From the cell containing the given text, extract its center point as [x, y] coordinate. 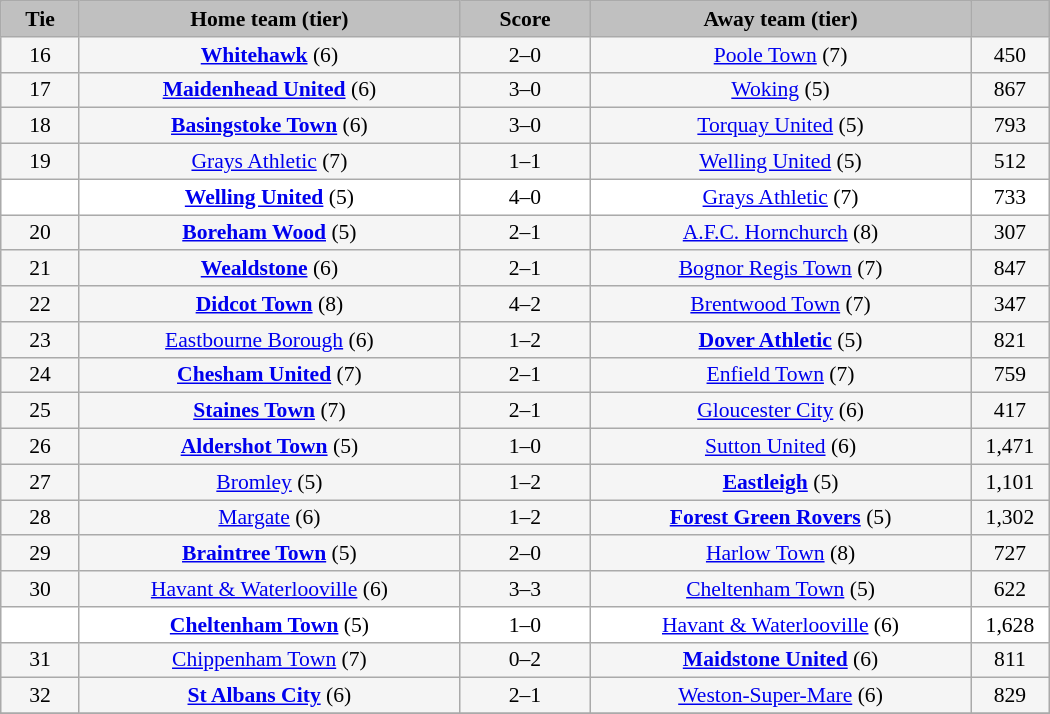
Tie [40, 19]
Bognor Regis Town (7) [781, 269]
Chippenham Town (7) [269, 660]
Weston-Super-Mare (6) [781, 696]
847 [1010, 269]
Didcot Town (8) [269, 304]
1,471 [1010, 447]
4–2 [524, 304]
Staines Town (7) [269, 411]
Forest Green Rovers (5) [781, 518]
26 [40, 447]
Chesham United (7) [269, 375]
Wealdstone (6) [269, 269]
32 [40, 696]
Maidenhead United (6) [269, 90]
St Albans City (6) [269, 696]
Brentwood Town (7) [781, 304]
A.F.C. Hornchurch (8) [781, 233]
867 [1010, 90]
28 [40, 518]
Gloucester City (6) [781, 411]
Eastleigh (5) [781, 482]
27 [40, 482]
24 [40, 375]
733 [1010, 197]
307 [1010, 233]
Margate (6) [269, 518]
4–0 [524, 197]
1,628 [1010, 625]
21 [40, 269]
Basingstoke Town (6) [269, 126]
Eastbourne Borough (6) [269, 340]
Maidstone United (6) [781, 660]
793 [1010, 126]
Enfield Town (7) [781, 375]
Home team (tier) [269, 19]
512 [1010, 162]
1,302 [1010, 518]
811 [1010, 660]
Whitehawk (6) [269, 55]
Dover Athletic (5) [781, 340]
3–3 [524, 589]
Bromley (5) [269, 482]
Boreham Wood (5) [269, 233]
829 [1010, 696]
0–2 [524, 660]
1–1 [524, 162]
Torquay United (5) [781, 126]
450 [1010, 55]
727 [1010, 554]
31 [40, 660]
23 [40, 340]
347 [1010, 304]
19 [40, 162]
29 [40, 554]
Sutton United (6) [781, 447]
Braintree Town (5) [269, 554]
1,101 [1010, 482]
Woking (5) [781, 90]
22 [40, 304]
417 [1010, 411]
18 [40, 126]
25 [40, 411]
622 [1010, 589]
759 [1010, 375]
821 [1010, 340]
16 [40, 55]
17 [40, 90]
20 [40, 233]
Harlow Town (8) [781, 554]
Away team (tier) [781, 19]
Score [524, 19]
Aldershot Town (5) [269, 447]
Poole Town (7) [781, 55]
30 [40, 589]
